Scan for the cell matching the given text and deliver its (x, y) coordinate at center. 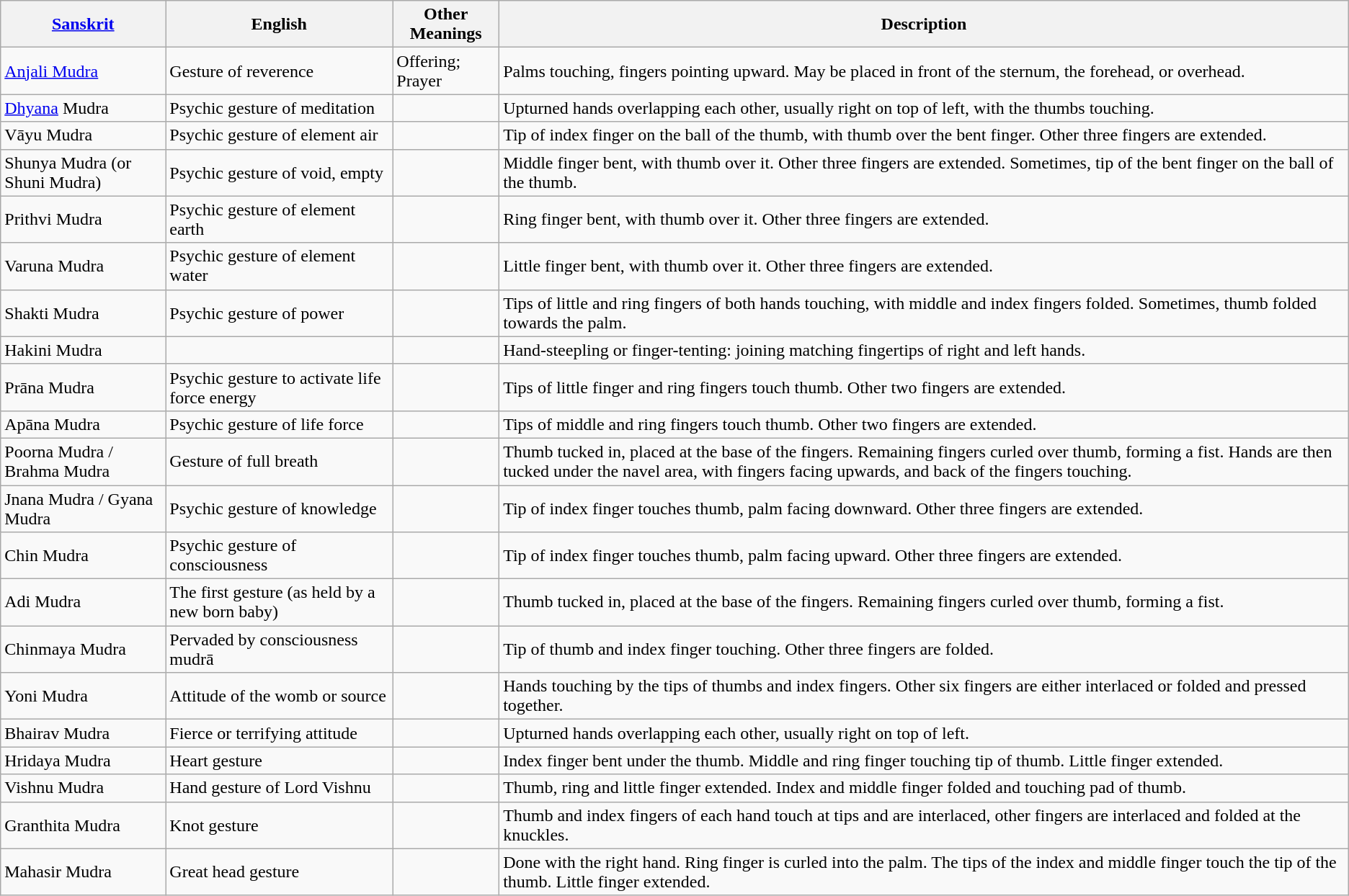
Knot gesture (280, 825)
Tip of thumb and index finger touching. Other three fingers are folded. (924, 650)
Anjali Mudra (84, 71)
Chinmaya Mudra (84, 650)
Thumb, ring and little finger extended. Index and middle finger folded and touching pad of thumb. (924, 788)
Tips of little finger and ring fingers touch thumb. Other two fingers are extended. (924, 387)
Pervaded by consciousness mudrā (280, 650)
Varuna Mudra (84, 266)
Psychic gesture to activate life force energy (280, 387)
Jnana Mudra / Gyana Mudra (84, 509)
Offering; Prayer (446, 71)
Prithvi Mudra (84, 219)
Sanskrit (84, 24)
Shakti Mudra (84, 313)
Mahasir Mudra (84, 872)
Description (924, 24)
Psychic gesture of power (280, 313)
Thumb tucked in, placed at the base of the fingers. Remaining fingers curled over thumb, forming a fist. (924, 602)
Little finger bent, with thumb over it. Other three fingers are extended. (924, 266)
Yoni Mudra (84, 696)
Psychic gesture of element earth (280, 219)
Upturned hands overlapping each other, usually right on top of left, with the thumbs touching. (924, 108)
Palms touching, fingers pointing upward. May be placed in front of the sternum, the forehead, or overhead. (924, 71)
Prāna Mudra (84, 387)
Tips of little and ring fingers of both hands touching, with middle and index fingers folded. Sometimes, thumb folded towards the palm. (924, 313)
Psychic gesture of life force (280, 424)
Psychic gesture of knowledge (280, 509)
Fierce or terrifying attitude (280, 733)
Dhyana Mudra (84, 108)
Attitude of the womb or source (280, 696)
Hands touching by the tips of thumbs and index fingers. Other six fingers are either interlaced or folded and pressed together. (924, 696)
Psychic gesture of void, empty (280, 173)
Upturned hands overlapping each other, usually right on top of left. (924, 733)
Tip of index finger touches thumb, palm facing upward. Other three fingers are extended. (924, 556)
Hakini Mudra (84, 350)
Tip of index finger touches thumb, palm facing downward. Other three fingers are extended. (924, 509)
Apāna Mudra (84, 424)
Hand gesture of Lord Vishnu (280, 788)
Psychic gesture of element water (280, 266)
Chin Mudra (84, 556)
Other Meanings (446, 24)
Psychic gesture of meditation (280, 108)
Hand-steepling or finger-tenting: joining matching fingertips of right and left hands. (924, 350)
Shunya Mudra (or Shuni Mudra) (84, 173)
Thumb and index fingers of each hand touch at tips and are interlaced, other fingers are interlaced and folded at the knuckles. (924, 825)
Vishnu Mudra (84, 788)
Tip of index finger on the ball of the thumb, with thumb over the bent finger. Other three fingers are extended. (924, 135)
Psychic gesture of element air (280, 135)
Gesture of full breath (280, 461)
Heart gesture (280, 761)
Index finger bent under the thumb. Middle and ring finger touching tip of thumb. Little finger extended. (924, 761)
The first gesture (as held by a new born baby) (280, 602)
Tips of middle and ring fingers touch thumb. Other two fingers are extended. (924, 424)
Great head gesture (280, 872)
Granthita Mudra (84, 825)
Middle finger bent, with thumb over it. Other three fingers are extended. Sometimes, tip of the bent finger on the ball of the thumb. (924, 173)
English (280, 24)
Poorna Mudra / Brahma Mudra (84, 461)
Hridaya Mudra (84, 761)
Adi Mudra (84, 602)
Bhairav Mudra (84, 733)
Vāyu Mudra (84, 135)
Ring finger bent, with thumb over it. Other three fingers are extended. (924, 219)
Psychic gesture of consciousness (280, 556)
Gesture of reverence (280, 71)
